Extract the [X, Y] coordinate from the center of the cell holding the provided text.  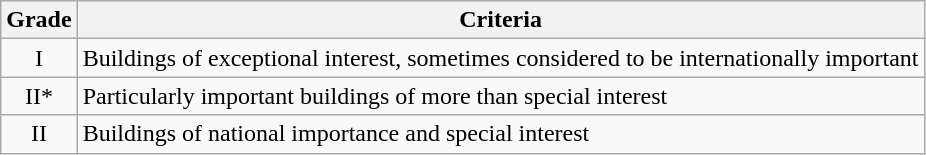
Particularly important buildings of more than special interest [500, 96]
I [39, 58]
Criteria [500, 20]
Buildings of national importance and special interest [500, 134]
II* [39, 96]
II [39, 134]
Buildings of exceptional interest, sometimes considered to be internationally important [500, 58]
Grade [39, 20]
